From the cell containing the given text, extract its center point as [X, Y] coordinate. 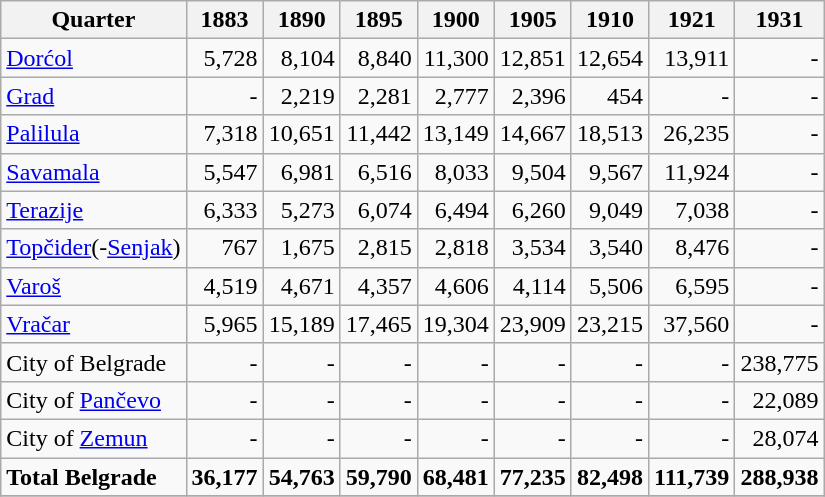
11,300 [456, 58]
1910 [610, 20]
5,506 [610, 286]
4,606 [456, 286]
23,909 [532, 324]
4,114 [532, 286]
22,089 [780, 400]
City of Belgrade [94, 362]
5,965 [224, 324]
9,504 [532, 172]
12,851 [532, 58]
Savamala [94, 172]
1895 [378, 20]
Total Belgrade [94, 477]
68,481 [456, 477]
82,498 [610, 477]
4,519 [224, 286]
6,260 [532, 210]
767 [224, 248]
454 [610, 96]
1900 [456, 20]
15,189 [302, 324]
9,567 [610, 172]
1905 [532, 20]
12,654 [610, 58]
6,333 [224, 210]
59,790 [378, 477]
2,777 [456, 96]
2,219 [302, 96]
4,671 [302, 286]
26,235 [691, 134]
2,396 [532, 96]
Dorćol [94, 58]
1921 [691, 20]
14,667 [532, 134]
8,476 [691, 248]
288,938 [780, 477]
7,318 [224, 134]
6,595 [691, 286]
111,739 [691, 477]
1890 [302, 20]
18,513 [610, 134]
8,033 [456, 172]
Grad [94, 96]
5,273 [302, 210]
77,235 [532, 477]
City of Pančevo [94, 400]
2,818 [456, 248]
1883 [224, 20]
3,540 [610, 248]
4,357 [378, 286]
2,815 [378, 248]
Varoš [94, 286]
5,728 [224, 58]
1931 [780, 20]
6,981 [302, 172]
6,494 [456, 210]
11,442 [378, 134]
9,049 [610, 210]
7,038 [691, 210]
8,104 [302, 58]
3,534 [532, 248]
54,763 [302, 477]
37,560 [691, 324]
8,840 [378, 58]
10,651 [302, 134]
13,911 [691, 58]
11,924 [691, 172]
23,215 [610, 324]
6,516 [378, 172]
Terazije [94, 210]
238,775 [780, 362]
1,675 [302, 248]
5,547 [224, 172]
City of Zemun [94, 438]
36,177 [224, 477]
Topčider(-Senjak) [94, 248]
Palilula [94, 134]
13,149 [456, 134]
19,304 [456, 324]
Quarter [94, 20]
2,281 [378, 96]
28,074 [780, 438]
6,074 [378, 210]
Vračar [94, 324]
17,465 [378, 324]
